Scan for the cell matching the given text and deliver its [X, Y] coordinate at center. 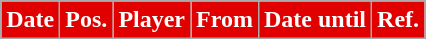
Ref. [398, 20]
From [225, 20]
Player [152, 20]
Date [30, 20]
Pos. [86, 20]
Date until [314, 20]
